For the text-containing cell, return its midpoint in (x, y) coordinate format. 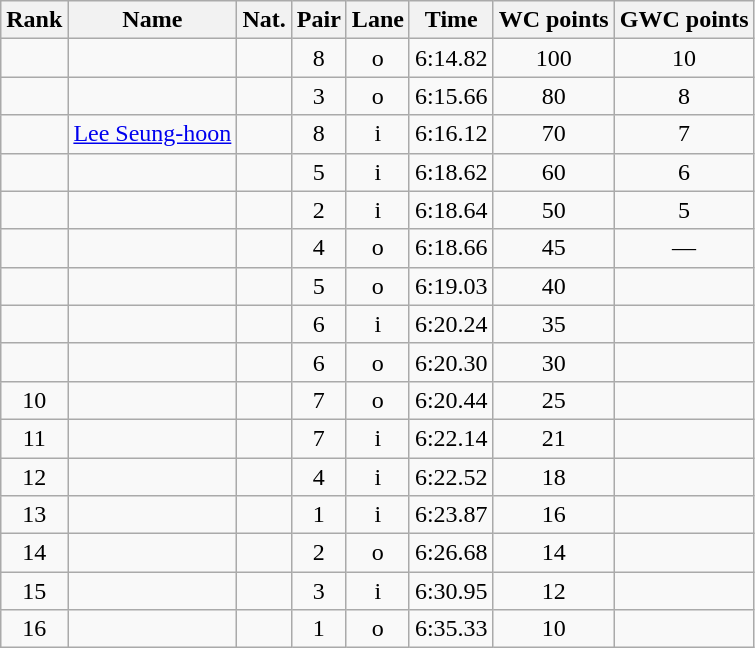
100 (554, 58)
6:19.03 (451, 286)
6:22.14 (451, 438)
6:35.33 (451, 629)
Lane (378, 20)
6:16.12 (451, 134)
70 (554, 134)
Pair (318, 20)
6:20.30 (451, 362)
Name (152, 20)
30 (554, 362)
6:23.87 (451, 515)
Time (451, 20)
6:18.62 (451, 172)
6:18.64 (451, 210)
40 (554, 286)
6:26.68 (451, 553)
6:14.82 (451, 58)
45 (554, 248)
Nat. (264, 20)
6:20.24 (451, 324)
GWC points (684, 20)
25 (554, 400)
18 (554, 477)
6:30.95 (451, 591)
6:20.44 (451, 400)
11 (34, 438)
50 (554, 210)
6:22.52 (451, 477)
Lee Seung-hoon (152, 134)
21 (554, 438)
WC points (554, 20)
60 (554, 172)
13 (34, 515)
80 (554, 96)
15 (34, 591)
35 (554, 324)
Rank (34, 20)
6:18.66 (451, 248)
— (684, 248)
6:15.66 (451, 96)
